Return the [X, Y] coordinate for the center point of the cell that contains the specified text.  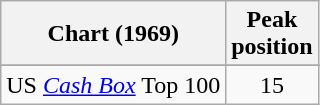
15 [272, 85]
Chart (1969) [114, 34]
US Cash Box Top 100 [114, 85]
Peakposition [272, 34]
